Return (x, y) of the center of cell containing provided text 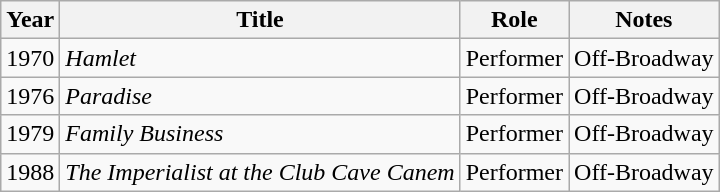
Title (260, 20)
Paradise (260, 96)
1976 (30, 96)
1988 (30, 172)
1970 (30, 58)
Notes (644, 20)
Role (514, 20)
Hamlet (260, 58)
1979 (30, 134)
Year (30, 20)
The Imperialist at the Club Cave Canem (260, 172)
Family Business (260, 134)
